For the text-containing cell, return its midpoint in [X, Y] coordinate format. 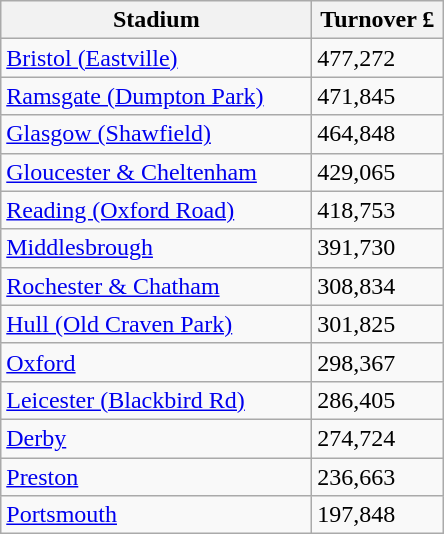
Ramsgate (Dumpton Park) [156, 96]
429,065 [378, 172]
391,730 [378, 248]
286,405 [378, 400]
Reading (Oxford Road) [156, 210]
236,663 [378, 477]
Bristol (Eastville) [156, 58]
Turnover £ [378, 20]
274,724 [378, 438]
Oxford [156, 362]
Leicester (Blackbird Rd) [156, 400]
Hull (Old Craven Park) [156, 324]
471,845 [378, 96]
464,848 [378, 134]
197,848 [378, 515]
Middlesbrough [156, 248]
308,834 [378, 286]
Preston [156, 477]
477,272 [378, 58]
Stadium [156, 20]
418,753 [378, 210]
Gloucester & Cheltenham [156, 172]
Portsmouth [156, 515]
301,825 [378, 324]
Rochester & Chatham [156, 286]
Derby [156, 438]
Glasgow (Shawfield) [156, 134]
298,367 [378, 362]
